Find where the given text appears and provide that cell's center as [X, Y] coordinate. 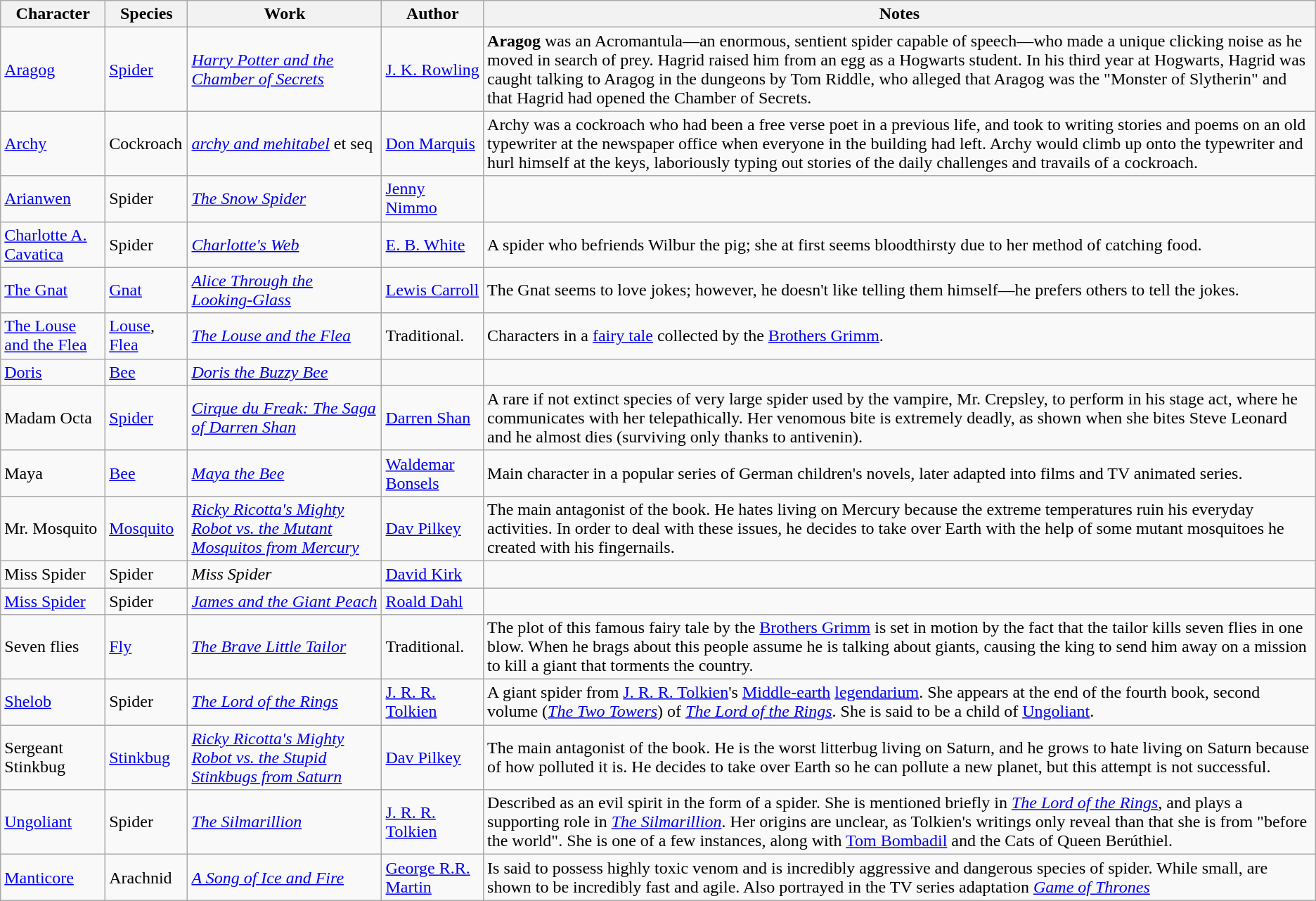
Arachnid [146, 878]
Charlotte's Web [285, 245]
Ricky Ricotta's Mighty Robot vs. the Mutant Mosquitos from Mercury [285, 528]
Seven flies [53, 647]
Louse, Flea [146, 336]
George R.R. Martin [433, 878]
The Snow Spider [285, 198]
The Brave Little Tailor [285, 647]
Manticore [53, 878]
E. B. White [433, 245]
J. K. Rowling [433, 69]
Gnat [146, 290]
Maya [53, 473]
Mosquito [146, 528]
Waldemar Bonsels [433, 473]
archy and mehitabel et seq [285, 143]
Character [53, 14]
The Gnat [53, 290]
The Lord of the Rings [285, 702]
A spider who befriends Wilbur the pig; she at first seems bloodthirsty due to her method of catching food. [900, 245]
Main character in a popular series of German children's novels, later adapted into films and TV animated series. [900, 473]
Aragog [53, 69]
Don Marquis [433, 143]
Characters in a fairy tale collected by the Brothers Grimm. [900, 336]
Madam Octa [53, 418]
Ricky Ricotta's Mighty Robot vs. the Stupid Stinkbugs from Saturn [285, 758]
Work [285, 14]
Charlotte A. Cavatica [53, 245]
Fly [146, 647]
Notes [900, 14]
James and the Giant Peach [285, 601]
Harry Potter and the Chamber of Secrets [285, 69]
Alice Through the Looking-Glass [285, 290]
Shelob [53, 702]
Sergeant Stinkbug [53, 758]
Cockroach [146, 143]
Ungoliant [53, 822]
The Silmarillion [285, 822]
Doris [53, 372]
Archy [53, 143]
Species [146, 14]
Doris the Buzzy Bee [285, 372]
Mr. Mosquito [53, 528]
Maya the Bee [285, 473]
Arianwen [53, 198]
Lewis Carroll [433, 290]
Darren Shan [433, 418]
Roald Dahl [433, 601]
A Song of Ice and Fire [285, 878]
Cirque du Freak: The Saga of Darren Shan [285, 418]
The Gnat seems to love jokes; however, he doesn't like telling them himself—he prefers others to tell the jokes. [900, 290]
Stinkbug [146, 758]
Author [433, 14]
Jenny Nimmo [433, 198]
David Kirk [433, 574]
